Return (X, Y) of the center of cell containing provided text 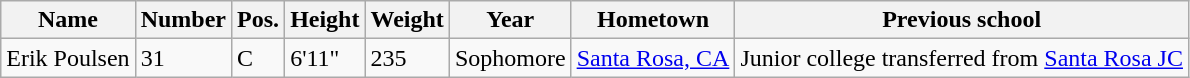
235 (407, 58)
Pos. (258, 20)
Erik Poulsen (68, 58)
Height (325, 20)
C (258, 58)
Name (68, 20)
Sophomore (510, 58)
Previous school (962, 20)
Year (510, 20)
Number (183, 20)
Hometown (653, 20)
Weight (407, 20)
Junior college transferred from Santa Rosa JC (962, 58)
6'11" (325, 58)
Santa Rosa, CA (653, 58)
31 (183, 58)
